Pinpoint the cell where the given text exists, returning its [X, Y] midpoint coordinate. 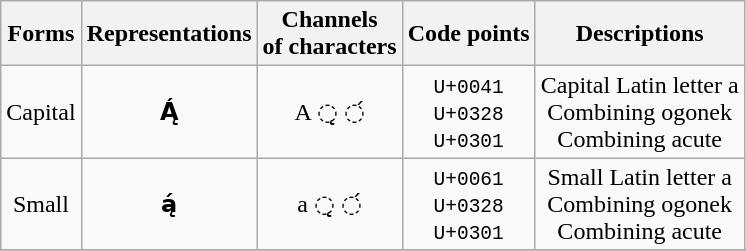
a ◌̨ ◌́ [330, 204]
Representations [169, 34]
U+0041U+0328U+0301 [468, 112]
Ą́ [169, 112]
ą́ [169, 204]
Capital Latin letter aCombining ogonekCombining acute [640, 112]
A ◌̨ ◌́ [330, 112]
Code points [468, 34]
Descriptions [640, 34]
Small [41, 204]
Capital [41, 112]
Small Latin letter aCombining ogonekCombining acute [640, 204]
U+0061U+0328U+0301 [468, 204]
Channelsof characters [330, 34]
Forms [41, 34]
